Extract the (x, y) coordinate from the center of the cell holding the provided text.  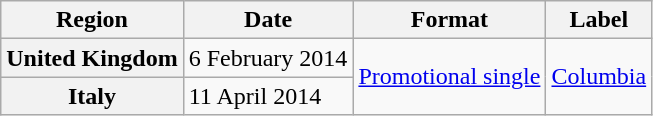
Label (599, 20)
Italy (92, 96)
6 February 2014 (268, 58)
United Kingdom (92, 58)
11 April 2014 (268, 96)
Region (92, 20)
Format (450, 20)
Date (268, 20)
Promotional single (450, 77)
Columbia (599, 77)
